For the text-containing cell, return its midpoint in [x, y] coordinate format. 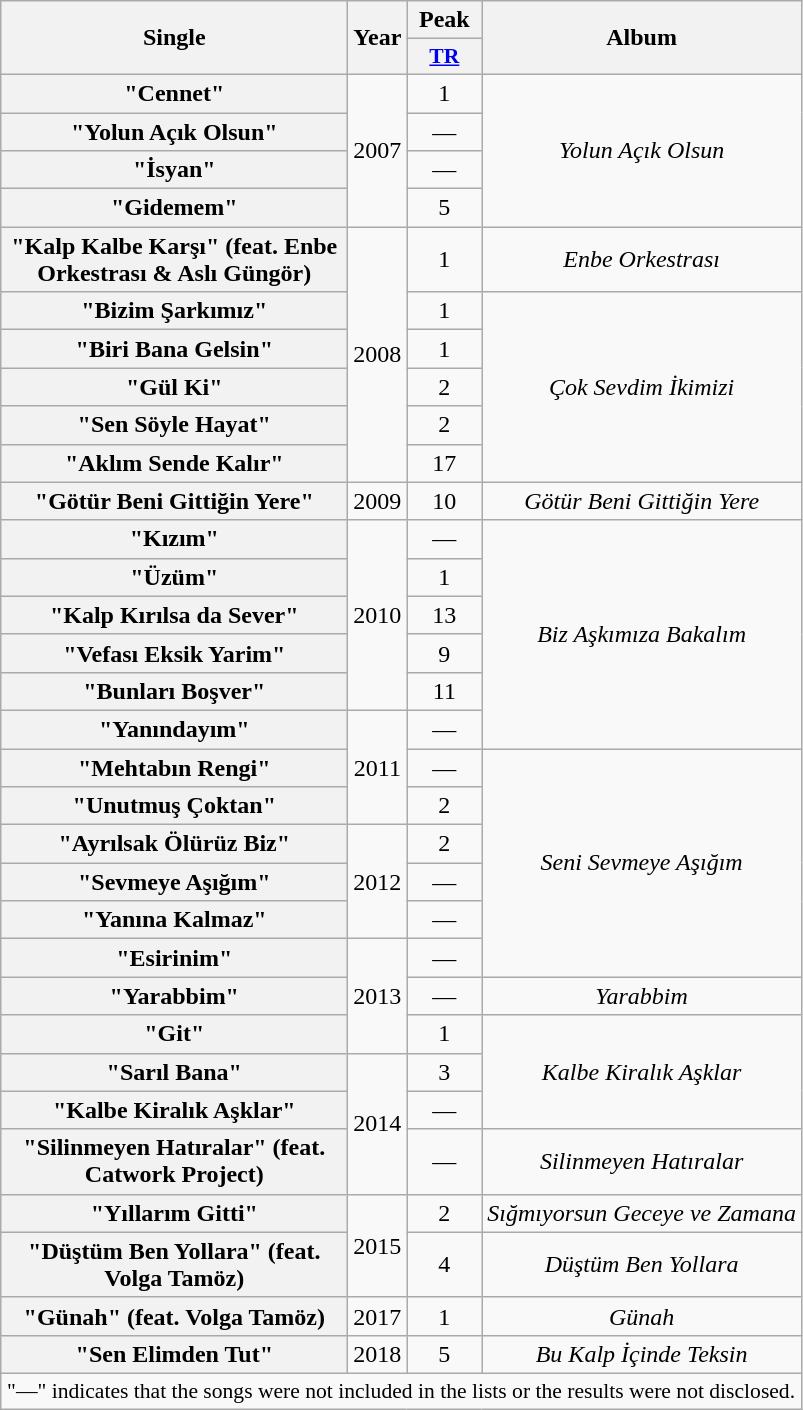
4 [444, 1264]
Götür Beni Gittiğin Yere [642, 501]
Kalbe Kiralık Aşklar [642, 1072]
"Biri Bana Gelsin" [174, 349]
Peak [444, 20]
Günah [642, 1316]
9 [444, 653]
Bu Kalp İçinde Teksin [642, 1354]
2018 [378, 1354]
2014 [378, 1124]
"Esirinim" [174, 958]
2015 [378, 1246]
"Bizim Şarkımız" [174, 311]
"Ayrılsak Ölürüz Biz" [174, 844]
2008 [378, 354]
"Sarıl Bana" [174, 1072]
Silinmeyen Hatıralar [642, 1162]
"Unutmuş Çoktan" [174, 806]
"Düştüm Ben Yollara" (feat. Volga Tamöz) [174, 1264]
2011 [378, 767]
2012 [378, 882]
"Sevmeye Aşığım" [174, 882]
Biz Aşkımıza Bakalım [642, 634]
2017 [378, 1316]
"Kalp Kalbe Karşı" (feat. Enbe Orkestrası & Aslı Güngör) [174, 260]
"Cennet" [174, 93]
"Sen Elimden Tut" [174, 1354]
Year [378, 38]
"Yarabbim" [174, 996]
"Yanındayım" [174, 729]
"Mehtabın Rengi" [174, 767]
"—" indicates that the songs were not included in the lists or the results were not disclosed. [402, 1391]
"Gül Ki" [174, 387]
"Silinmeyen Hatıralar" (feat. Catwork Project) [174, 1162]
Single [174, 38]
Seni Sevmeye Aşığım [642, 862]
"Yıllarım Gitti" [174, 1213]
Düştüm Ben Yollara [642, 1264]
Sığmıyorsun Geceye ve Zamana [642, 1213]
2009 [378, 501]
2013 [378, 996]
Album [642, 38]
10 [444, 501]
"Git" [174, 1034]
"Yolun Açık Olsun" [174, 131]
"Gidemem" [174, 208]
TR [444, 57]
"Günah" (feat. Volga Tamöz) [174, 1316]
3 [444, 1072]
Çok Sevdim İkimizi [642, 387]
"Kalbe Kiralık Aşklar" [174, 1110]
Enbe Orkestrası [642, 260]
"Sen Söyle Hayat" [174, 425]
"Üzüm" [174, 577]
2007 [378, 150]
"İsyan" [174, 170]
11 [444, 691]
"Bunları Boşver" [174, 691]
2010 [378, 615]
"Yanına Kalmaz" [174, 920]
"Aklım Sende Kalır" [174, 463]
Yolun Açık Olsun [642, 150]
"Vefası Eksik Yarim" [174, 653]
13 [444, 615]
Yarabbim [642, 996]
"Kalp Kırılsa da Sever" [174, 615]
"Kızım" [174, 539]
17 [444, 463]
"Götür Beni Gittiğin Yere" [174, 501]
